Pinpoint the cell where the given text exists, returning its (X, Y) midpoint coordinate. 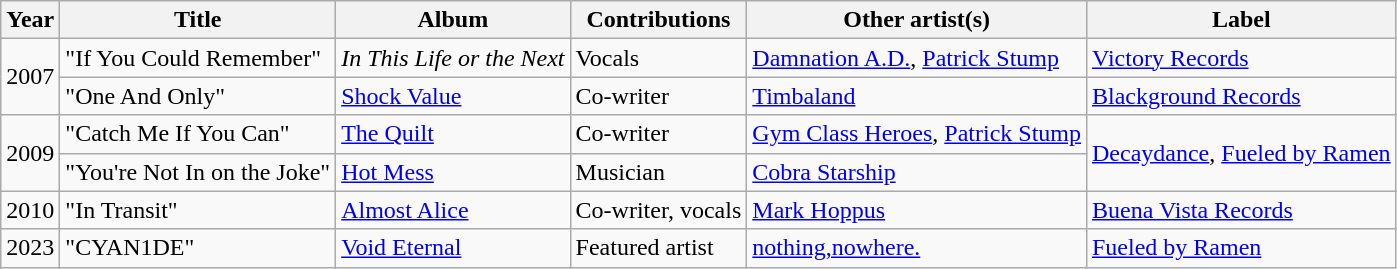
Void Eternal (453, 248)
In This Life or the Next (453, 58)
Label (1241, 20)
nothing,nowhere. (917, 248)
Almost Alice (453, 210)
Other artist(s) (917, 20)
Decaydance, Fueled by Ramen (1241, 153)
Cobra Starship (917, 172)
Damnation A.D., Patrick Stump (917, 58)
"If You Could Remember" (198, 58)
"Catch Me If You Can" (198, 134)
2023 (30, 248)
Gym Class Heroes, Patrick Stump (917, 134)
Featured artist (658, 248)
Blackground Records (1241, 96)
"In Transit" (198, 210)
Musician (658, 172)
2010 (30, 210)
The Quilt (453, 134)
2009 (30, 153)
Timbaland (917, 96)
Victory Records (1241, 58)
Co-writer, vocals (658, 210)
Album (453, 20)
Shock Value (453, 96)
"CYAN1DE" (198, 248)
Mark Hoppus (917, 210)
Title (198, 20)
Contributions (658, 20)
Buena Vista Records (1241, 210)
Year (30, 20)
Fueled by Ramen (1241, 248)
2007 (30, 77)
"One And Only" (198, 96)
Hot Mess (453, 172)
Vocals (658, 58)
"You're Not In on the Joke" (198, 172)
